Determine the (x, y) coordinate at the center of the cell enclosing the given text.  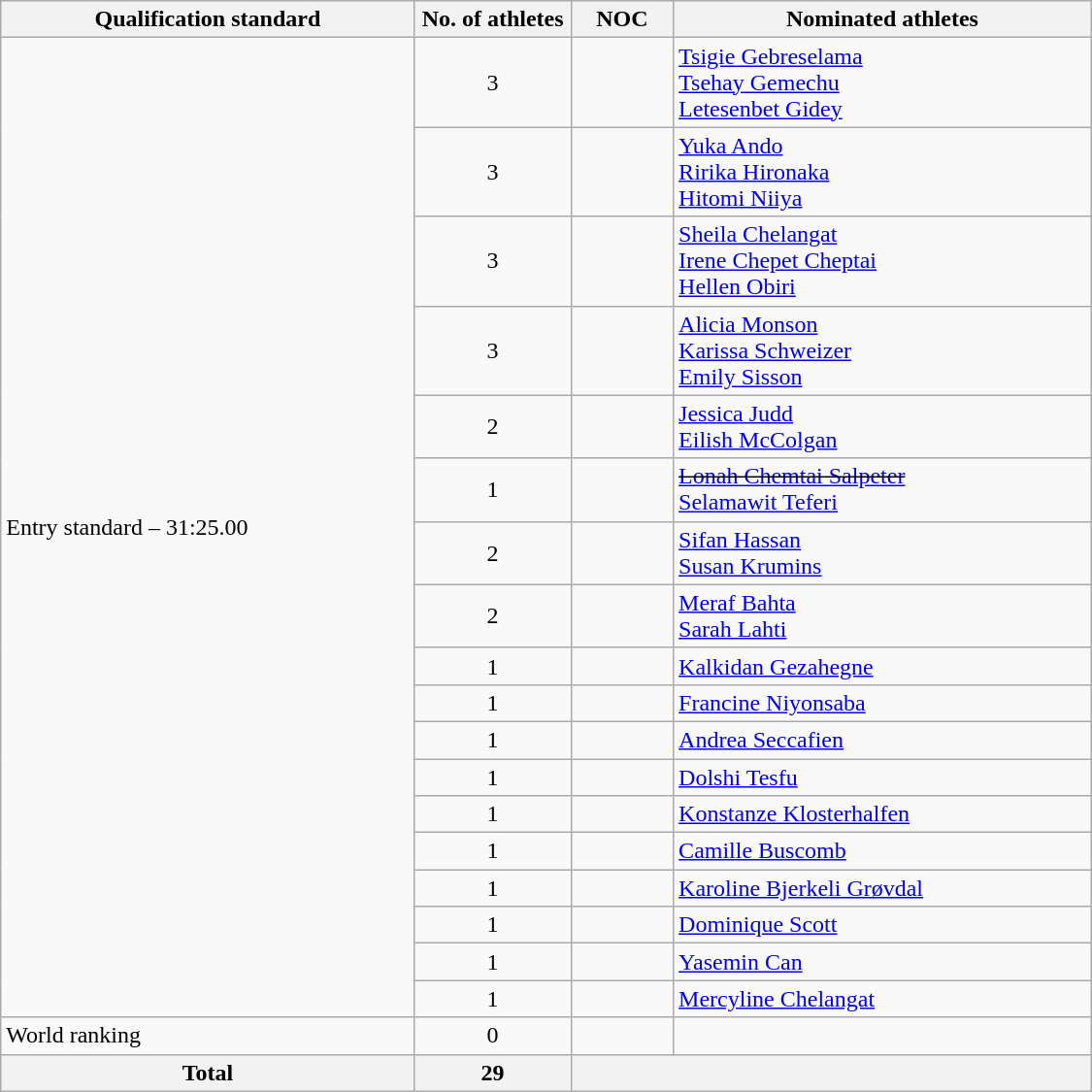
Camille Buscomb (883, 851)
Meraf BahtaSarah Lahti (883, 615)
Sifan HassanSusan Krumins (883, 553)
Yasemin Can (883, 962)
Qualification standard (208, 19)
Entry standard – 31:25.00 (208, 528)
Kalkidan Gezahegne (883, 666)
Sheila ChelangatIrene Chepet CheptaiHellen Obiri (883, 261)
Andrea Seccafien (883, 740)
No. of athletes (493, 19)
World ranking (208, 1036)
Nominated athletes (883, 19)
Karoline Bjerkeli Grøvdal (883, 888)
29 (493, 1073)
Yuka AndoRirika HironakaHitomi Niiya (883, 172)
Jessica JuddEilish McColgan (883, 427)
Dolshi Tesfu (883, 778)
NOC (621, 19)
0 (493, 1036)
Tsigie GebreselamaTsehay GemechuLetesenbet Gidey (883, 83)
Francine Niyonsaba (883, 703)
Total (208, 1073)
Alicia MonsonKarissa SchweizerEmily Sisson (883, 350)
Mercyline Chelangat (883, 999)
Lonah Chemtai SalpeterSelamawit Teferi (883, 489)
Dominique Scott (883, 925)
Konstanze Klosterhalfen (883, 814)
